Return the (x, y) coordinate for the center point of the cell that contains the specified text.  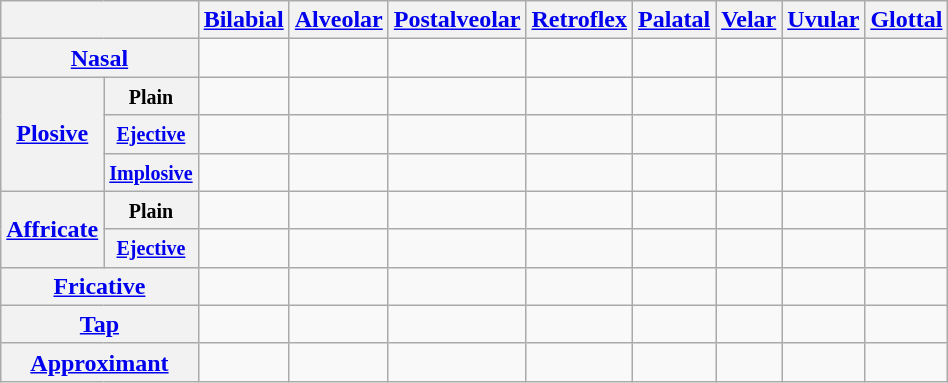
Nasal (100, 58)
Tap (100, 324)
Approximant (100, 362)
Alveolar (338, 20)
Fricative (100, 286)
Bilabial (244, 20)
Glottal (906, 20)
Uvular (824, 20)
Velar (749, 20)
Implosive (151, 172)
Affricate (52, 229)
Postalveolar (457, 20)
Palatal (674, 20)
Plosive (52, 134)
Retroflex (580, 20)
